Detect which cell encompasses the target text, then output its (x, y) center coordinate. 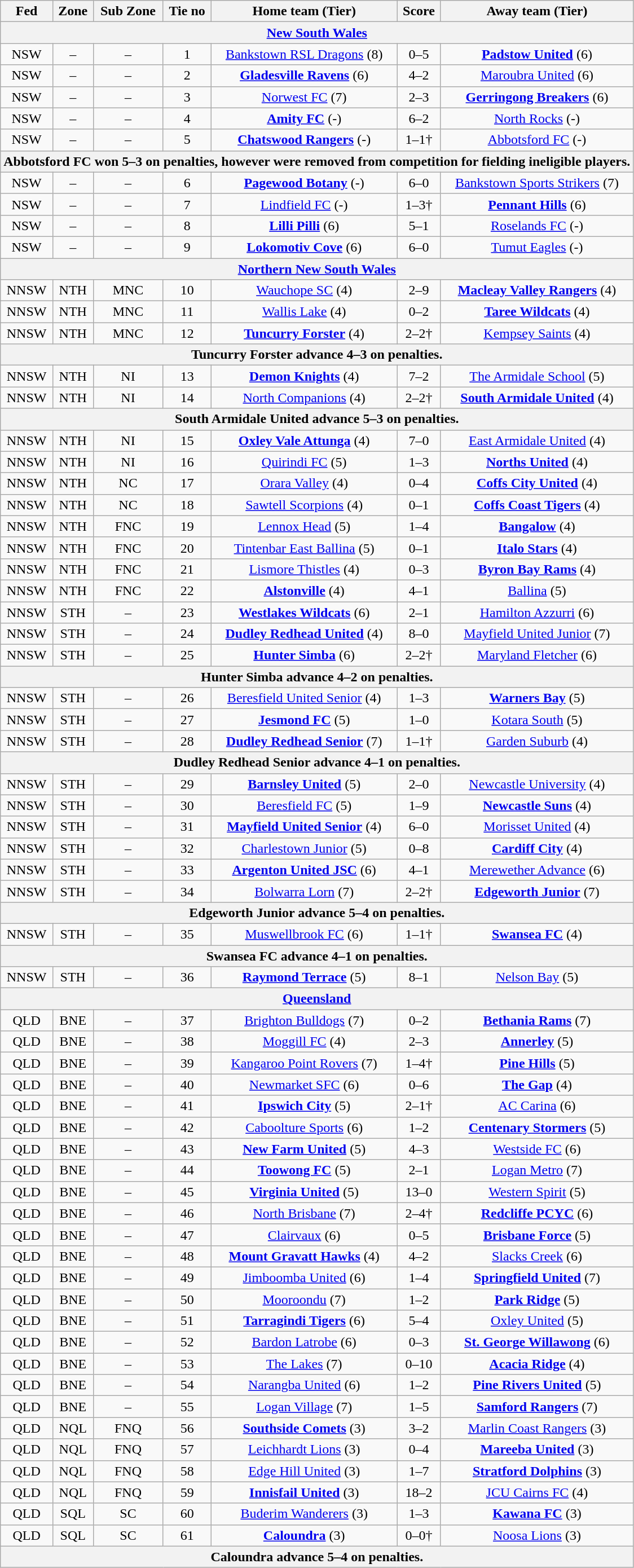
East Armidale United (4) (537, 441)
Lokomotiv Cove (6) (304, 247)
Maroubra United (6) (537, 76)
Bankstown Sports Strikers (7) (537, 183)
59 (187, 1492)
Charlestown Junior (5) (304, 848)
Maryland Fletcher (6) (537, 655)
Morisset United (4) (537, 827)
Oxley United (5) (537, 1321)
16 (187, 462)
22 (187, 591)
Newcastle Suns (4) (537, 805)
32 (187, 848)
50 (187, 1299)
38 (187, 1042)
Caloundra advance 5–4 on penalties. (317, 1557)
44 (187, 1170)
Buderim Wanderers (3) (304, 1514)
Bardon Latrobe (6) (304, 1342)
Pennant Hills (6) (537, 204)
Ballina (5) (537, 591)
Roselands FC (-) (537, 226)
Acacia Ridge (4) (537, 1364)
33 (187, 870)
3 (187, 97)
Score (419, 11)
23 (187, 612)
Kangaroo Point Rovers (7) (304, 1063)
Cardiff City (4) (537, 848)
Swansea FC advance 4–1 on penalties. (317, 956)
Pine Rivers United (5) (537, 1385)
Stratford Dolphins (3) (537, 1471)
Mareeba United (3) (537, 1450)
Sawtell Scorpions (4) (304, 505)
Warners Bay (5) (537, 698)
18–2 (419, 1492)
19 (187, 526)
Lennox Head (5) (304, 526)
18 (187, 505)
Tie no (187, 11)
Mayfield United Senior (4) (304, 827)
Chatswood Rangers (-) (304, 140)
6–2 (419, 118)
Slacks Creek (6) (537, 1256)
Pagewood Botany (-) (304, 183)
52 (187, 1342)
35 (187, 934)
8–1 (419, 977)
8–0 (419, 634)
13–0 (419, 1192)
The Armidale School (5) (537, 376)
Away team (Tier) (537, 11)
1–7 (419, 1471)
49 (187, 1278)
Jimboomba United (6) (304, 1278)
Clairvaux (6) (304, 1235)
1–4† (419, 1063)
4 (187, 118)
Tintenbar East Ballina (5) (304, 548)
Swansea FC (4) (537, 934)
Queensland (317, 999)
27 (187, 720)
Merewether Advance (6) (537, 870)
26 (187, 698)
40 (187, 1085)
15 (187, 441)
AC Carina (6) (537, 1106)
Macleay Valley Rangers (4) (537, 290)
Gladesville Ravens (6) (304, 76)
Demon Knights (4) (304, 376)
10 (187, 290)
Quirindi FC (5) (304, 462)
1–9 (419, 805)
Kempsey Saints (4) (537, 333)
Lismore Thistles (4) (304, 569)
20 (187, 548)
Alstonville (4) (304, 591)
Northern New South Wales (317, 269)
North Rocks (-) (537, 118)
Lilli Pilli (6) (304, 226)
Hunter Simba advance 4–2 on penalties. (317, 677)
39 (187, 1063)
Bangalow (4) (537, 526)
3–2 (419, 1428)
25 (187, 655)
8 (187, 226)
Newmarket SFC (6) (304, 1085)
Home team (Tier) (304, 11)
Noosa Lions (3) (537, 1535)
2–0 (419, 784)
Dudley Redhead Senior advance 4–1 on penalties. (317, 763)
Park Ridge (5) (537, 1299)
Beresfield United Senior (4) (304, 698)
Wallis Lake (4) (304, 312)
Dudley Redhead Senior (7) (304, 741)
54 (187, 1385)
0–0† (419, 1535)
48 (187, 1256)
53 (187, 1364)
0–10 (419, 1364)
Kawana FC (3) (537, 1514)
North Companions (4) (304, 398)
45 (187, 1192)
Lindfield FC (-) (304, 204)
Sub Zone (128, 11)
Tumut Eagles (-) (537, 247)
47 (187, 1235)
Italo Stars (4) (537, 548)
Nelson Bay (5) (537, 977)
Brighton Bulldogs (7) (304, 1020)
Westlakes Wildcats (6) (304, 612)
Logan Metro (7) (537, 1170)
Dudley Redhead United (4) (304, 634)
55 (187, 1407)
Tarragindi Tigers (6) (304, 1321)
57 (187, 1450)
5 (187, 140)
North Brisbane (7) (304, 1213)
34 (187, 891)
13 (187, 376)
South Armidale United advance 5–3 on penalties. (317, 419)
Zone (73, 11)
14 (187, 398)
Abbotsford FC (-) (537, 140)
28 (187, 741)
Norths United (4) (537, 462)
7–2 (419, 376)
Norwest FC (7) (304, 97)
24 (187, 634)
51 (187, 1321)
Jesmond FC (5) (304, 720)
Tuncurry Forster advance 4–3 on penalties. (317, 355)
Brisbane Force (5) (537, 1235)
11 (187, 312)
Innisfail United (3) (304, 1492)
61 (187, 1535)
Bethania Rams (7) (537, 1020)
Garden Suburb (4) (537, 741)
Abbotsford FC won 5–3 on penalties, however were removed from competition for fielding ineligible players. (317, 161)
12 (187, 333)
Taree Wildcats (4) (537, 312)
Springfield United (7) (537, 1278)
Virginia United (5) (304, 1192)
60 (187, 1514)
Samford Rangers (7) (537, 1407)
Barnsley United (5) (304, 784)
7–0 (419, 441)
Muswellbrook FC (6) (304, 934)
Coffs Coast Tigers (4) (537, 505)
56 (187, 1428)
Pine Hills (5) (537, 1063)
1–3† (419, 204)
Hamilton Azzurri (6) (537, 612)
41 (187, 1106)
Southside Comets (3) (304, 1428)
1 (187, 54)
Tuncurry Forster (4) (304, 333)
Beresfield FC (5) (304, 805)
Ipswich City (5) (304, 1106)
Edgeworth Junior (7) (537, 891)
The Lakes (7) (304, 1364)
Raymond Terrace (5) (304, 977)
1–5 (419, 1407)
42 (187, 1127)
0–6 (419, 1085)
4–3 (419, 1149)
Marlin Coast Rangers (3) (537, 1428)
29 (187, 784)
Bankstown RSL Dragons (8) (304, 54)
Argenton United JSC (6) (304, 870)
1–0 (419, 720)
Fed (27, 11)
Hunter Simba (6) (304, 655)
New Farm United (5) (304, 1149)
South Armidale United (4) (537, 398)
Moggill FC (4) (304, 1042)
43 (187, 1149)
Padstow United (6) (537, 54)
Wauchope SC (4) (304, 290)
7 (187, 204)
17 (187, 483)
Mooroondu (7) (304, 1299)
0–8 (419, 848)
Centenary Stormers (5) (537, 1127)
Mayfield United Junior (7) (537, 634)
Caloundra (3) (304, 1535)
37 (187, 1020)
Amity FC (-) (304, 118)
Newcastle University (4) (537, 784)
JCU Cairns FC (4) (537, 1492)
Orara Valley (4) (304, 483)
Annerley (5) (537, 1042)
Redcliffe PCYC (6) (537, 1213)
The Gap (4) (537, 1085)
21 (187, 569)
Western Spirit (5) (537, 1192)
Bolwarra Lorn (7) (304, 891)
New South Wales (317, 33)
Oxley Vale Attunga (4) (304, 441)
Coffs City United (4) (537, 483)
5–4 (419, 1321)
Edge Hill United (3) (304, 1471)
Mount Gravatt Hawks (4) (304, 1256)
Narangba United (6) (304, 1385)
2–9 (419, 290)
St. George Willawong (6) (537, 1342)
Edgeworth Junior advance 5–4 on penalties. (317, 913)
Toowong FC (5) (304, 1170)
6 (187, 183)
2–4† (419, 1213)
46 (187, 1213)
Leichhardt Lions (3) (304, 1450)
2 (187, 76)
31 (187, 827)
30 (187, 805)
Byron Bay Rams (4) (537, 569)
5–1 (419, 226)
Westside FC (6) (537, 1149)
Gerringong Breakers (6) (537, 97)
36 (187, 977)
Kotara South (5) (537, 720)
9 (187, 247)
58 (187, 1471)
2–1† (419, 1106)
Caboolture Sports (6) (304, 1127)
Logan Village (7) (304, 1407)
